Output the (X, Y) coordinate of the center of the cell containing the given text.  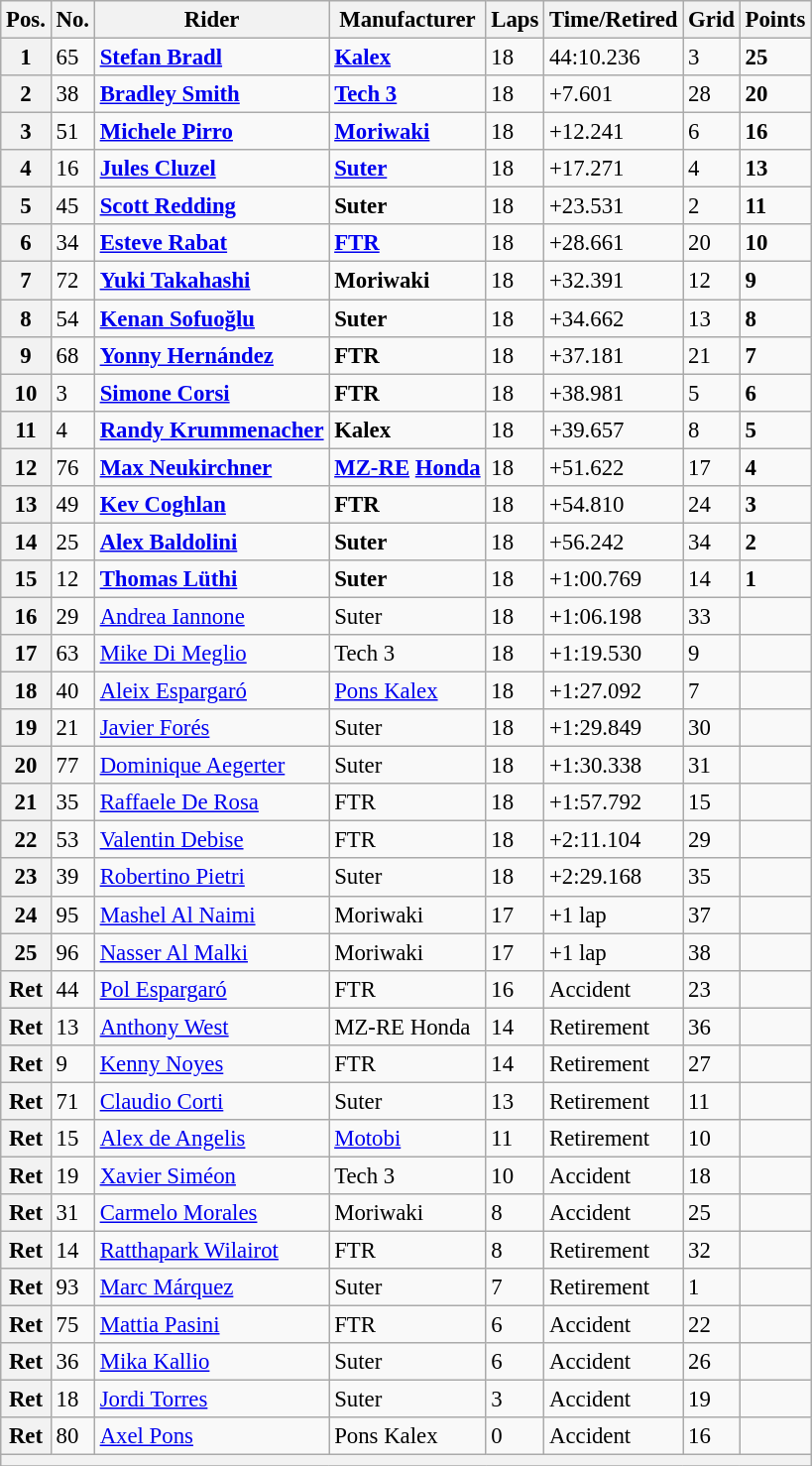
Raffaele De Rosa (212, 802)
68 (72, 355)
Kenny Noyes (212, 1064)
Michele Pirro (212, 132)
96 (72, 952)
Points (775, 20)
Aleix Espargaró (212, 691)
Laps (516, 20)
75 (72, 1325)
80 (72, 1437)
30 (712, 728)
+38.981 (614, 393)
Axel Pons (212, 1437)
26 (712, 1362)
33 (712, 616)
51 (72, 132)
49 (72, 505)
Manufacturer (407, 20)
Javier Forés (212, 728)
Mattia Pasini (212, 1325)
Carmelo Morales (212, 1213)
Xavier Siméon (212, 1175)
44:10.236 (614, 58)
93 (72, 1287)
Kenan Sofuoğlu (212, 318)
Simone Corsi (212, 393)
No. (72, 20)
Motobi (407, 1139)
Claudio Corti (212, 1101)
Rider (212, 20)
+12.241 (614, 132)
Scott Redding (212, 206)
Stefan Bradl (212, 58)
+1:19.530 (614, 654)
Jules Cluzel (212, 169)
Ratthapark Wilairot (212, 1251)
37 (712, 915)
+37.181 (614, 355)
40 (72, 691)
53 (72, 840)
Alex de Angelis (212, 1139)
95 (72, 915)
+56.242 (614, 542)
Mike Di Meglio (212, 654)
+1:27.092 (614, 691)
Jordi Torres (212, 1400)
+2:11.104 (614, 840)
Time/Retired (614, 20)
Thomas Lüthi (212, 579)
Dominique Aegerter (212, 766)
+34.662 (614, 318)
27 (712, 1064)
Kev Coghlan (212, 505)
54 (72, 318)
+1:57.792 (614, 802)
63 (72, 654)
76 (72, 467)
28 (712, 94)
Esteve Rabat (212, 243)
Max Neukirchner (212, 467)
Marc Márquez (212, 1287)
Yonny Hernández (212, 355)
+2:29.168 (614, 878)
77 (72, 766)
72 (72, 281)
Grid (712, 20)
+54.810 (614, 505)
+39.657 (614, 429)
Randy Krummenacher (212, 429)
+7.601 (614, 94)
+1:06.198 (614, 616)
Mashel Al Naimi (212, 915)
+51.622 (614, 467)
+23.531 (614, 206)
39 (72, 878)
71 (72, 1101)
Valentin Debise (212, 840)
Robertino Pietri (212, 878)
Pol Espargaró (212, 989)
+17.271 (614, 169)
45 (72, 206)
+28.661 (614, 243)
32 (712, 1251)
+32.391 (614, 281)
+1:00.769 (614, 579)
Bradley Smith (212, 94)
Nasser Al Malki (212, 952)
Yuki Takahashi (212, 281)
Alex Baldolini (212, 542)
Mika Kallio (212, 1362)
Anthony West (212, 1027)
Andrea Iannone (212, 616)
65 (72, 58)
+1:29.849 (614, 728)
0 (516, 1437)
Pos. (26, 20)
+1:30.338 (614, 766)
44 (72, 989)
